For the text-containing cell, return its midpoint in (x, y) coordinate format. 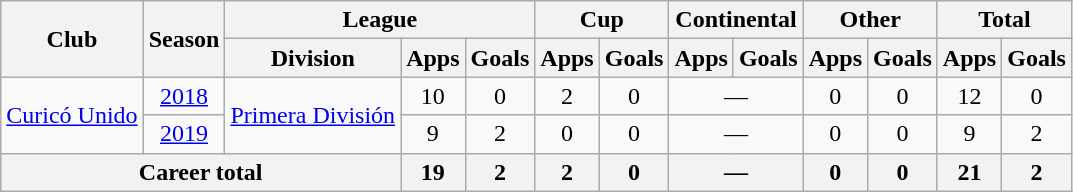
10 (433, 96)
Cup (602, 20)
21 (969, 172)
Total (1004, 20)
Curicó Unido (72, 115)
Primera División (313, 115)
12 (969, 96)
Division (313, 58)
Career total (201, 172)
Season (184, 39)
2019 (184, 134)
League (380, 20)
Other (870, 20)
2018 (184, 96)
Club (72, 39)
Continental (736, 20)
19 (433, 172)
